Determine the (X, Y) coordinate at the center of the cell enclosing the given text.  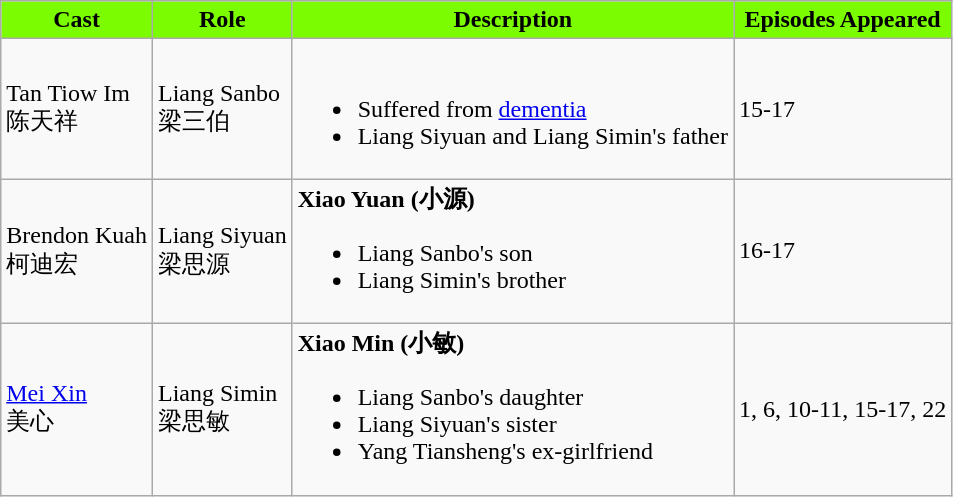
Mei Xin 美心 (77, 409)
Episodes Appeared (843, 20)
Liang Sanbo 梁三伯 (222, 109)
Xiao Yuan (小源)Liang Sanbo's sonLiang Simin's brother (512, 252)
Role (222, 20)
Cast (77, 20)
Liang Siyuan 梁思源 (222, 252)
Liang Simin 梁思敏 (222, 409)
Description (512, 20)
Xiao Min (小敏)Liang Sanbo's daughterLiang Siyuan's sisterYang Tiansheng's ex-girlfriend (512, 409)
Suffered from dementiaLiang Siyuan and Liang Simin's father (512, 109)
16-17 (843, 252)
15-17 (843, 109)
Brendon Kuah 柯迪宏 (77, 252)
Tan Tiow Im 陈天祥 (77, 109)
1, 6, 10-11, 15-17, 22 (843, 409)
